Detect which cell encompasses the target text, then output its [X, Y] center coordinate. 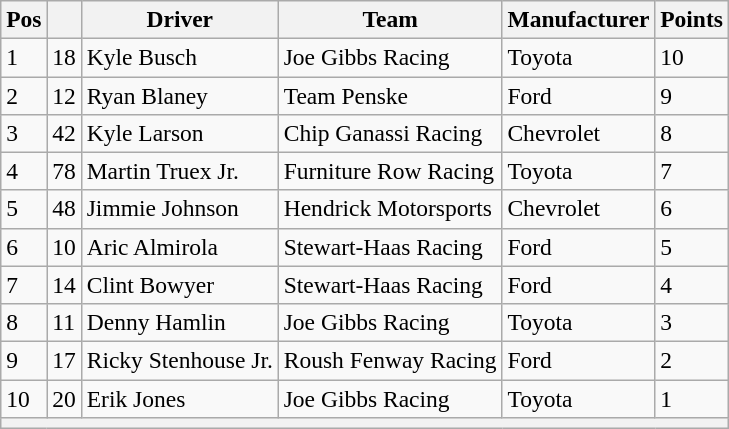
Hendrick Motorsports [390, 209]
Furniture Row Racing [390, 171]
12 [64, 95]
Ryan Blaney [180, 95]
Jimmie Johnson [180, 209]
Erik Jones [180, 398]
Kyle Larson [180, 133]
Denny Hamlin [180, 322]
18 [64, 57]
Martin Truex Jr. [180, 171]
20 [64, 398]
Team [390, 19]
Kyle Busch [180, 57]
42 [64, 133]
Roush Fenway Racing [390, 360]
Pos [24, 19]
Aric Almirola [180, 247]
48 [64, 209]
78 [64, 171]
Manufacturer [578, 19]
Driver [180, 19]
Ricky Stenhouse Jr. [180, 360]
Chip Ganassi Racing [390, 133]
Team Penske [390, 95]
14 [64, 285]
Clint Bowyer [180, 285]
17 [64, 360]
Points [692, 19]
11 [64, 322]
